Search for the cell housing the specified text and yield its (x, y) center coordinate. 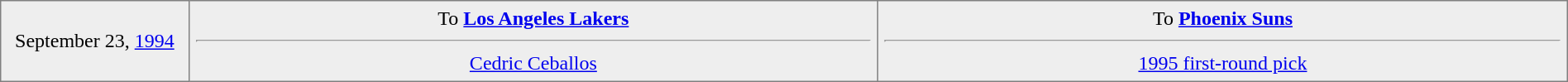
To Phoenix Suns1995 first-round pick (1223, 41)
To Los Angeles LakersCedric Ceballos (533, 41)
September 23, 1994 (94, 41)
